Scan for the cell matching the given text and deliver its [x, y] coordinate at center. 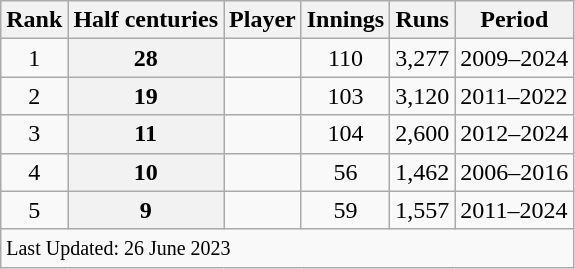
1,557 [422, 210]
Runs [422, 20]
Last Updated: 26 June 2023 [288, 248]
11 [146, 134]
Half centuries [146, 20]
10 [146, 172]
2 [34, 96]
Rank [34, 20]
56 [345, 172]
2012–2024 [514, 134]
1 [34, 58]
Innings [345, 20]
3 [34, 134]
28 [146, 58]
Period [514, 20]
110 [345, 58]
59 [345, 210]
9 [146, 210]
2009–2024 [514, 58]
1,462 [422, 172]
3,120 [422, 96]
2011–2022 [514, 96]
2011–2024 [514, 210]
19 [146, 96]
2,600 [422, 134]
2006–2016 [514, 172]
103 [345, 96]
104 [345, 134]
4 [34, 172]
Player [263, 20]
3,277 [422, 58]
5 [34, 210]
